Search for the cell housing the specified text and yield its (X, Y) center coordinate. 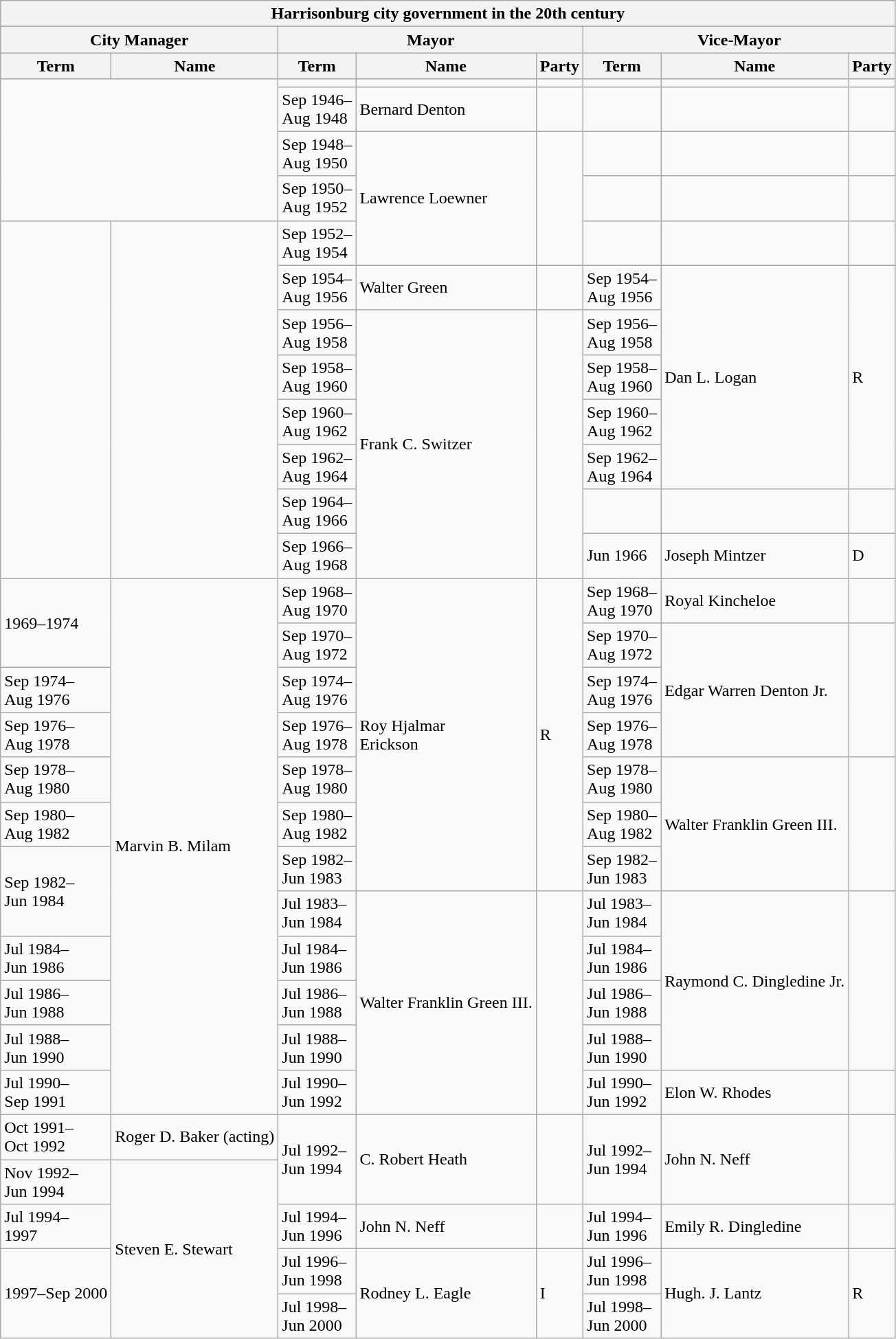
C. Robert Heath (446, 1159)
Harrisonburg city government in the 20th century (448, 14)
Rodney L. Eagle (446, 1294)
Hugh. J. Lantz (754, 1294)
Frank C. Switzer (446, 444)
Bernard Denton (446, 109)
1997–Sep 2000 (56, 1294)
Emily R. Dingledine (754, 1227)
Sep 1950–Aug 1952 (317, 198)
Dan L. Logan (754, 376)
Steven E. Stewart (195, 1249)
Walter Green (446, 287)
Sep 1946–Aug 1948 (317, 109)
Oct 1991–Oct 1992 (56, 1136)
Sep 1966–Aug 1968 (317, 556)
Mayor (431, 40)
Jul 1994–1997 (56, 1227)
Sep 1948–Aug 1950 (317, 154)
Marvin B. Milam (195, 846)
Jul 1990–Sep 1991 (56, 1092)
1969–1974 (56, 623)
Nov 1992–Jun 1994 (56, 1182)
Sep 1952–Aug 1954 (317, 243)
Royal Kincheloe (754, 600)
D (872, 556)
Lawrence Loewner (446, 198)
Joseph Mintzer (754, 556)
City Manager (139, 40)
I (559, 1294)
Vice-Mayor (739, 40)
Roy HjalmarErickson (446, 735)
Sep 1982–Jun 1984 (56, 891)
Sep 1964–Aug 1966 (317, 511)
Roger D. Baker (acting) (195, 1136)
Raymond C. Dingledine Jr. (754, 980)
Jun 1966 (623, 556)
Edgar Warren Denton Jr. (754, 690)
Elon W. Rhodes (754, 1092)
